Detect which cell encompasses the target text, then output its (x, y) center coordinate. 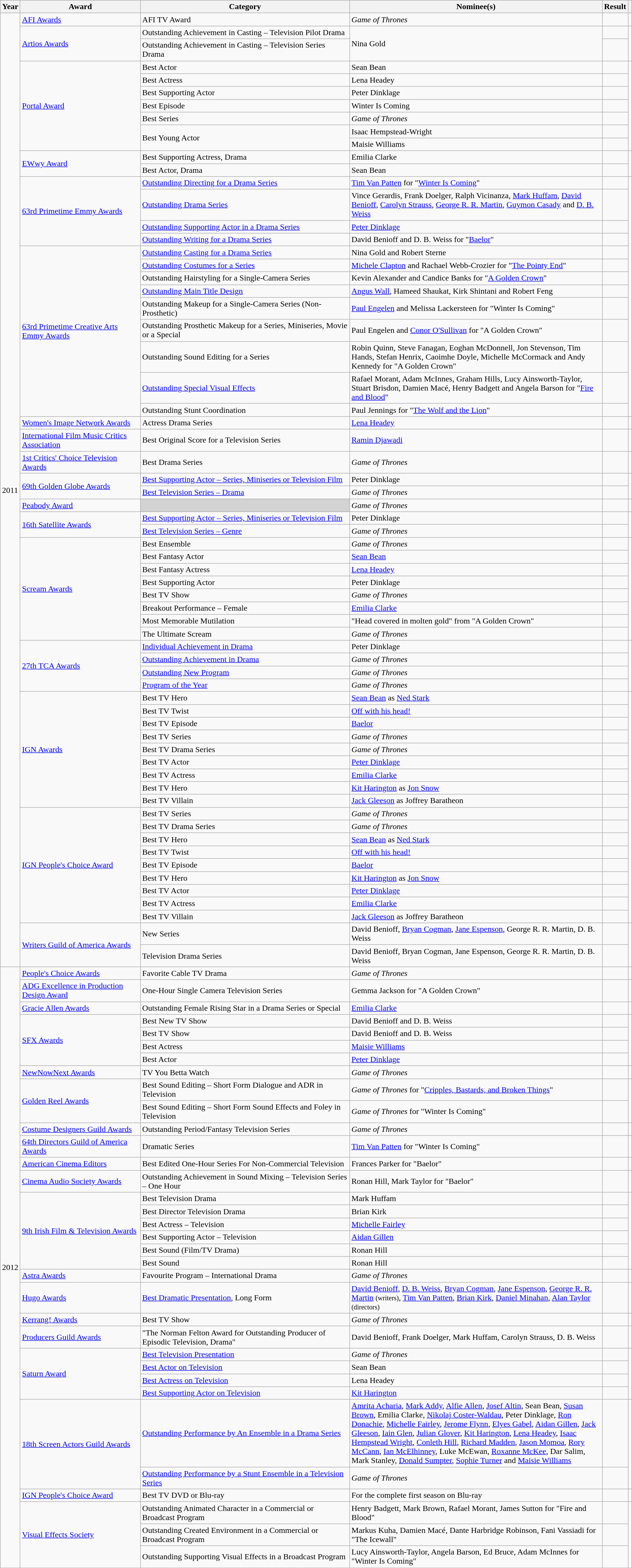
Best Supporting Actress, Drama (245, 157)
Costume Designers Guild Awards (80, 1129)
SFX Awards (80, 1040)
Outstanding Animated Character in a Commercial or Broadcast Program (245, 1513)
Outstanding Casting for a Drama Series (245, 253)
Outstanding Prosthetic Makeup for a Series, Miniseries, Movie or a Special (245, 330)
Outstanding Makeup for a Single-Camera Series (Non-Prosthetic) (245, 309)
Saturn Award (80, 1374)
Nina Gold and Robert Sterne (476, 253)
2011 (10, 490)
Best Episode (245, 106)
Best New TV Show (245, 1021)
Outstanding Achievement in Casting – Television Pilot Drama (245, 32)
Best TV DVD or Blu-ray (245, 1495)
Producers Guild Awards (80, 1337)
EWwy Award (80, 163)
Best Television Drama (245, 1199)
Winter Is Coming (476, 106)
Michelle Fairley (476, 1224)
Best Television Series – Genre (245, 531)
Markus Kuha, Damien Macé, Dante Harbridge Robinson, Fani Vassiadi for "The Icewall" (476, 1535)
Category (245, 7)
Golden Reel Awards (80, 1100)
27th TCA Awards (80, 666)
Best Sound Editing – Short Form Dialogue and ADR in Television (245, 1090)
Game of Thrones for "Winter Is Coming" (476, 1111)
Breakout Performance – Female (245, 608)
Award (80, 7)
Best Young Actor (245, 138)
David Benioff and D. B. Weiss for "Baelor" (476, 240)
Kevin Alexander and Candice Banks for "A Golden Crown" (476, 278)
Outstanding Achievement in Casting – Television Series Drama (245, 50)
Favourite Program – International Drama (245, 1276)
Aidan Gillen (476, 1237)
Outstanding Directing for a Drama Series (245, 183)
63rd Primetime Creative Arts Emmy Awards (80, 331)
"Head covered in molten gold" from "A Golden Crown" (476, 621)
Rafael Morant, Adam McInnes, Graham Hills, Lucy Ainsworth-Taylor, Stuart Brisdon, Damien Macé, Henry Badgett and Angela Barson for "Fire and Blood" (476, 388)
Best Supporting Actor on Television (245, 1393)
Ronan Hill, Mark Taylor for "Baelor" (476, 1181)
Writers Guild of America Awards (80, 945)
Portal Award (80, 106)
One-Hour Single Camera Television Series (245, 990)
Best Series (245, 118)
Best Television Series – Drama (245, 493)
Gracie Allen Awards (80, 1008)
Cinema Audio Society Awards (80, 1181)
Best Television Presentation (245, 1354)
Mark Huffam (476, 1199)
69th Golden Globe Awards (80, 486)
Artios Awards (80, 43)
Dramatic Series (245, 1146)
Astra Awards (80, 1276)
Scream Awards (80, 589)
Michele Clapton and Rachael Webb-Crozier for "The Pointy End" (476, 265)
Individual Achievement in Drama (245, 646)
Best Actress on Television (245, 1380)
Program of the Year (245, 685)
Best Actor, Drama (245, 170)
Best Sound Editing – Short Form Sound Effects and Foley in Television (245, 1111)
Outstanding Main Title Design (245, 291)
Kerrang! Awards (80, 1320)
Best Edited One-Hour Series For Non-Commercial Television (245, 1164)
1st Critics' Choice Television Awards (80, 462)
Angus Wall, Hameed Shaukat, Kirk Shintani and Robert Feng (476, 291)
Result (615, 7)
IGN Awards (80, 749)
TV You Betta Watch (245, 1072)
Television Drama Series (245, 956)
Most Memorable Mutilation (245, 621)
For the complete first season on Blu-ray (476, 1495)
Best Actress – Television (245, 1224)
Outstanding Achievement in Sound Mixing – Television Series – One Hour (245, 1181)
New Series (245, 934)
Best Supporting Actor – Television (245, 1237)
The Ultimate Scream (245, 634)
Year (10, 7)
International Film Music Critics Association (80, 440)
Henry Badgett, Mark Brown, Rafael Morant, James Sutton for "Fire and Blood" (476, 1513)
Best Director Television Drama (245, 1212)
Hugo Awards (80, 1298)
2012 (10, 1267)
Outstanding New Program (245, 672)
Women's Image Network Awards (80, 423)
Outstanding Supporting Visual Effects in a Broadcast Program (245, 1557)
Best Drama Series (245, 462)
Visual Effects Society (80, 1535)
Paul Jennings for "The Wolf and the Lion" (476, 410)
9th Irish Film & Television Awards (80, 1231)
Best Dramatic Presentation, Long Form (245, 1298)
63rd Primetime Emmy Awards (80, 211)
Vince Gerardis, Frank Doelger, Ralph Vicinanza, Mark Huffam, David Benioff, Carolyn Strauss, George R. R. Martin, Guymon Casady and D. B. Weiss (476, 205)
Outstanding Special Visual Effects (245, 388)
Best Fantasy Actor (245, 557)
Outstanding Hairstyling for a Single-Camera Series (245, 278)
Favorite Cable TV Drama (245, 973)
Actress Drama Series (245, 423)
Best Sound (245, 1263)
Frances Parker for "Baelor" (476, 1164)
Ramin Djawadi (476, 440)
Game of Thrones for "Cripples, Bastards, and Broken Things" (476, 1090)
Outstanding Supporting Actor in a Drama Series (245, 227)
Paul Engelen and Conor O'Sullivan for "A Golden Crown" (476, 330)
Lucy Ainsworth-Taylor, Angela Barson, Ed Bruce, Adam McInnes for "Winter Is Coming" (476, 1557)
Isaac Hempstead-Wright (476, 131)
David Benioff, Frank Doelger, Mark Huffam, Carolyn Strauss, D. B. Weiss (476, 1337)
Gemma Jackson for "A Golden Crown" (476, 990)
64th Directors Guild of America Awards (80, 1146)
Outstanding Achievement in Drama (245, 659)
Outstanding Drama Series (245, 205)
AFI TV Award (245, 20)
Outstanding Sound Editing for a Series (245, 357)
18th Screen Actors Guild Awards (80, 1444)
American Cinema Editors (80, 1164)
AFI Awards (80, 20)
Outstanding Performance by a Stunt Ensemble in a Television Series (245, 1478)
Outstanding Period/Fantasy Television Series (245, 1129)
Best Original Score for a Television Series (245, 440)
Nina Gold (476, 43)
Best Fantasy Actress (245, 569)
16th Satellite Awards (80, 525)
ADG Excellence in Production Design Award (80, 990)
Kit Harington (476, 1393)
Best Ensemble (245, 544)
Outstanding Created Environment in a Commercial or Broadcast Program (245, 1535)
"The Norman Felton Award for Outstanding Producer of Episodic Television, Drama" (245, 1337)
Nominee(s) (476, 7)
Best Actor on Television (245, 1367)
Paul Engelen and Melissa Lackersteen for "Winter Is Coming" (476, 309)
Peabody Award (80, 505)
Outstanding Costumes for a Series (245, 265)
Outstanding Stunt Coordination (245, 410)
Brian Kirk (476, 1212)
People's Choice Awards (80, 973)
Outstanding Performance by An Ensemble in a Drama Series (245, 1433)
Best Sound (Film/TV Drama) (245, 1250)
Outstanding Writing for a Drama Series (245, 240)
NewNowNext Awards (80, 1072)
Outstanding Female Rising Star in a Drama Series or Special (245, 1008)
